Identify which cell holds the provided text, then report its [X, Y] central coordinate. 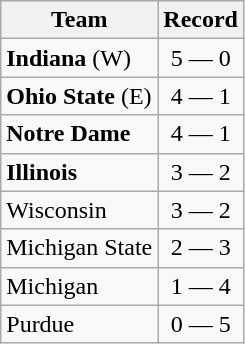
Wisconsin [80, 210]
5 — 0 [201, 58]
Team [80, 20]
Notre Dame [80, 134]
Michigan State [80, 248]
Illinois [80, 172]
Michigan [80, 286]
2 — 3 [201, 248]
Indiana (W) [80, 58]
Purdue [80, 324]
Ohio State (E) [80, 96]
Record [201, 20]
0 — 5 [201, 324]
1 — 4 [201, 286]
